Identify which cell holds the provided text, then report its [X, Y] central coordinate. 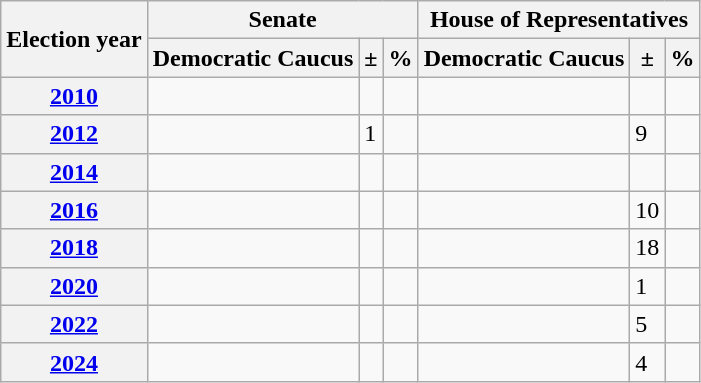
Election year [74, 39]
4 [648, 362]
2014 [74, 172]
18 [648, 248]
9 [648, 134]
5 [648, 324]
2012 [74, 134]
2018 [74, 248]
2024 [74, 362]
House of Representatives [559, 20]
2016 [74, 210]
2022 [74, 324]
2010 [74, 96]
Senate [282, 20]
2020 [74, 286]
10 [648, 210]
